Capture the cell that displays the provided text and extract its [X, Y] central coordinate. 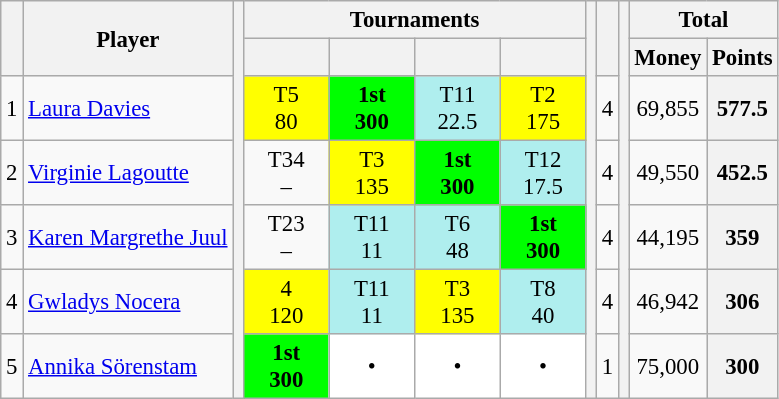
Player [128, 38]
300 [742, 366]
44,195 [668, 238]
46,942 [668, 302]
Karen Margrethe Juul [128, 238]
T580 [286, 108]
Virginie Lagoutte [128, 174]
T1122.5 [458, 108]
T34– [286, 174]
T1217.5 [543, 174]
T840 [543, 302]
452.5 [742, 174]
Points [742, 58]
577.5 [742, 108]
75,000 [668, 366]
T2175 [543, 108]
3 [12, 238]
Total [704, 20]
Gwladys Nocera [128, 302]
Laura Davies [128, 108]
T648 [458, 238]
306 [742, 302]
49,550 [668, 174]
5 [12, 366]
2 [12, 174]
Money [668, 58]
359 [742, 238]
69,855 [668, 108]
T23– [286, 238]
4120 [286, 302]
Tournaments [414, 20]
Annika Sörenstam [128, 366]
